Scan for the cell matching the given text and deliver its (X, Y) coordinate at center. 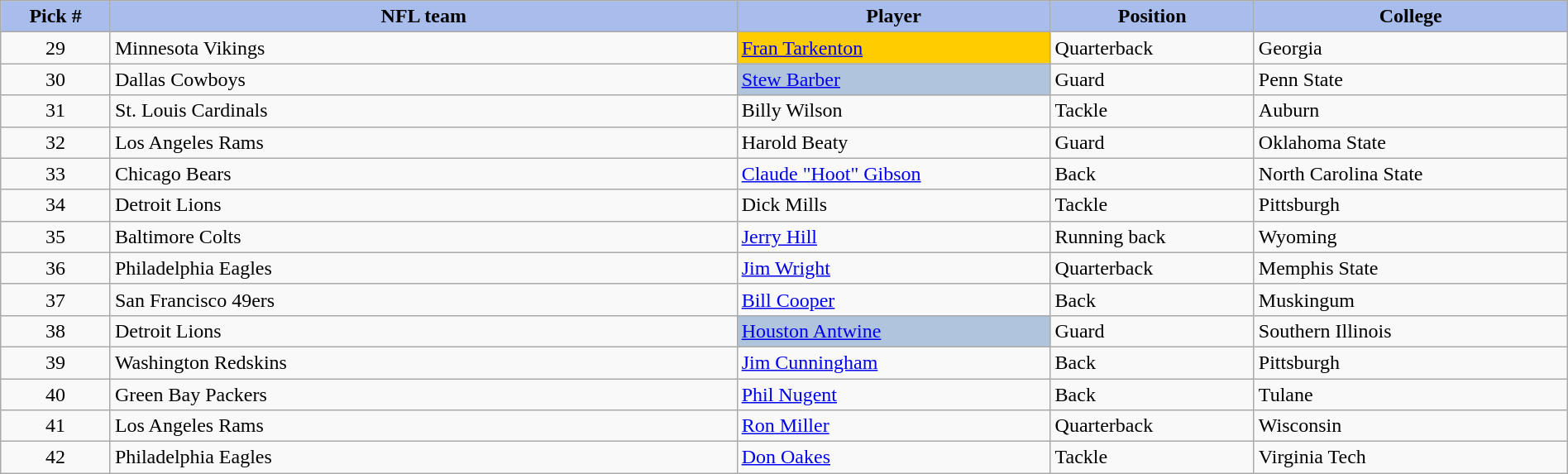
San Francisco 49ers (423, 299)
Claude "Hoot" Gibson (893, 174)
42 (56, 457)
St. Louis Cardinals (423, 111)
Oklahoma State (1411, 142)
35 (56, 237)
Green Bay Packers (423, 395)
40 (56, 395)
30 (56, 79)
Houston Antwine (893, 331)
Player (893, 17)
38 (56, 331)
Position (1152, 17)
Stew Barber (893, 79)
36 (56, 268)
Harold Beaty (893, 142)
Jerry Hill (893, 237)
37 (56, 299)
33 (56, 174)
Don Oakes (893, 457)
Wyoming (1411, 237)
Minnesota Vikings (423, 48)
Washington Redskins (423, 362)
31 (56, 111)
Memphis State (1411, 268)
Bill Cooper (893, 299)
Pick # (56, 17)
Running back (1152, 237)
College (1411, 17)
Jim Wright (893, 268)
29 (56, 48)
Chicago Bears (423, 174)
34 (56, 205)
39 (56, 362)
Dallas Cowboys (423, 79)
Phil Nugent (893, 395)
Billy Wilson (893, 111)
Virginia Tech (1411, 457)
Georgia (1411, 48)
Ron Miller (893, 426)
Fran Tarkenton (893, 48)
Penn State (1411, 79)
41 (56, 426)
Southern Illinois (1411, 331)
Baltimore Colts (423, 237)
Muskingum (1411, 299)
Wisconsin (1411, 426)
Tulane (1411, 395)
NFL team (423, 17)
North Carolina State (1411, 174)
Auburn (1411, 111)
Jim Cunningham (893, 362)
Dick Mills (893, 205)
32 (56, 142)
